Return the (X, Y) coordinate for the center point of the cell that contains the specified text.  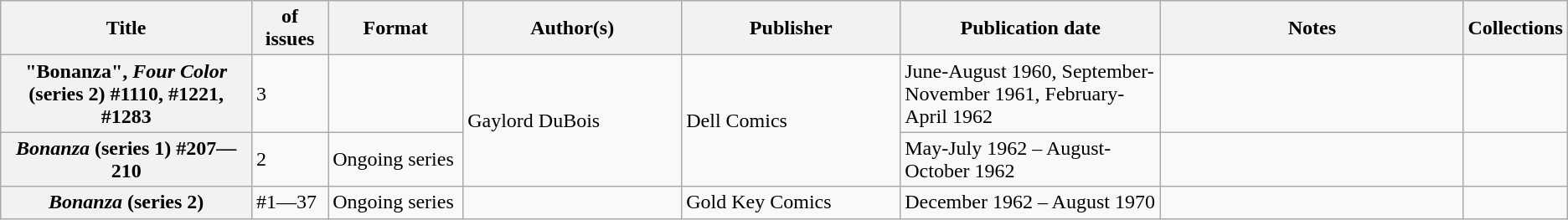
Gold Key Comics (791, 202)
Collections (1515, 28)
2 (290, 159)
May-July 1962 – August-October 1962 (1030, 159)
Publisher (791, 28)
Title (126, 28)
#1—37 (290, 202)
Publication date (1030, 28)
Dell Comics (791, 120)
Bonanza (series 2) (126, 202)
June-August 1960, September-November 1961, February-April 1962 (1030, 94)
"Bonanza", Four Color (series 2) #1110, #1221, #1283 (126, 94)
of issues (290, 28)
Gaylord DuBois (573, 120)
3 (290, 94)
Notes (1312, 28)
December 1962 – August 1970 (1030, 202)
Bonanza (series 1) #207—210 (126, 159)
Format (395, 28)
Author(s) (573, 28)
